Pinpoint the cell where the given text exists, returning its (x, y) midpoint coordinate. 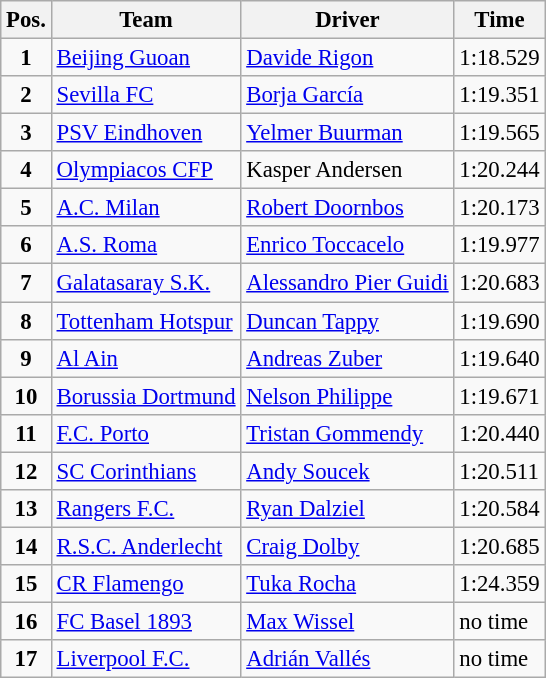
3 (26, 133)
1:19.671 (500, 396)
Enrico Toccacelo (348, 245)
1:20.685 (500, 546)
1:19.640 (500, 358)
R.S.C. Anderlecht (146, 546)
A.C. Milan (146, 208)
1:18.529 (500, 58)
1:19.565 (500, 133)
Al Ain (146, 358)
16 (26, 621)
Borja García (348, 95)
Liverpool F.C. (146, 659)
15 (26, 584)
Olympiacos CFP (146, 170)
SC Corinthians (146, 471)
Driver (348, 20)
6 (26, 245)
FC Basel 1893 (146, 621)
Tristan Gommendy (348, 433)
Team (146, 20)
Pos. (26, 20)
Alessandro Pier Guidi (348, 283)
17 (26, 659)
12 (26, 471)
F.C. Porto (146, 433)
5 (26, 208)
Nelson Philippe (348, 396)
1 (26, 58)
13 (26, 509)
1:19.977 (500, 245)
PSV Eindhoven (146, 133)
1:20.584 (500, 509)
1:20.511 (500, 471)
14 (26, 546)
Duncan Tappy (348, 321)
9 (26, 358)
Tuka Rocha (348, 584)
CR Flamengo (146, 584)
1:19.351 (500, 95)
Rangers F.C. (146, 509)
Andy Soucek (348, 471)
1:24.359 (500, 584)
Max Wissel (348, 621)
Davide Rigon (348, 58)
Beijing Guoan (146, 58)
1:20.440 (500, 433)
Andreas Zuber (348, 358)
Tottenham Hotspur (146, 321)
11 (26, 433)
8 (26, 321)
Adrián Vallés (348, 659)
A.S. Roma (146, 245)
10 (26, 396)
1:20.683 (500, 283)
Kasper Andersen (348, 170)
1:20.244 (500, 170)
Galatasaray S.K. (146, 283)
Robert Doornbos (348, 208)
7 (26, 283)
Sevilla FC (146, 95)
Yelmer Buurman (348, 133)
Time (500, 20)
Borussia Dortmund (146, 396)
1:19.690 (500, 321)
4 (26, 170)
Ryan Dalziel (348, 509)
1:20.173 (500, 208)
2 (26, 95)
Craig Dolby (348, 546)
